Identify which cell holds the provided text, then report its [X, Y] central coordinate. 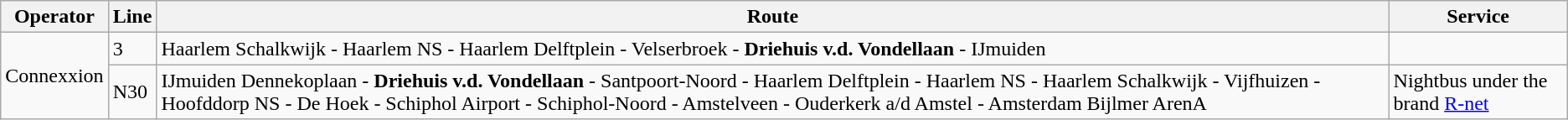
Connexxion [54, 76]
Operator [54, 17]
N30 [132, 92]
Service [1478, 17]
Route [772, 17]
Nightbus under the brand R-net [1478, 92]
Haarlem Schalkwijk - Haarlem NS - Haarlem Delftplein - Velserbroek - Driehuis v.d. Vondellaan - IJmuiden [772, 49]
Line [132, 17]
3 [132, 49]
